Pinpoint the cell where the given text exists, returning its (X, Y) midpoint coordinate. 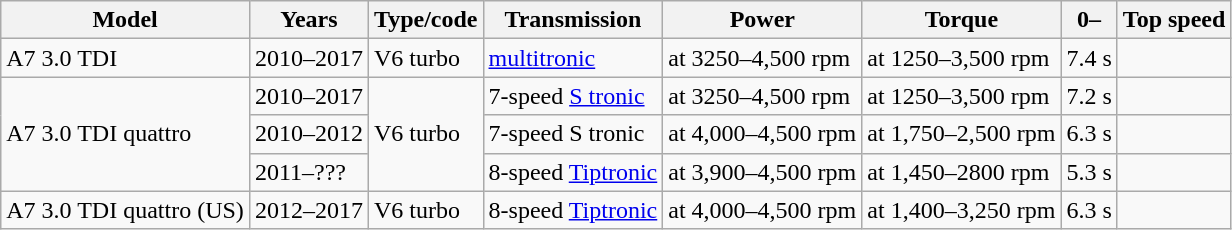
Type/code (426, 20)
A7 3.0 TDI quattro (US) (126, 210)
at 1,400–3,250 rpm (962, 210)
Top speed (1174, 20)
7.2 s (1089, 96)
Torque (962, 20)
A7 3.0 TDI (126, 58)
Power (762, 20)
2011–??? (308, 172)
multitronic (573, 58)
5.3 s (1089, 172)
0– (1089, 20)
A7 3.0 TDI quattro (126, 134)
2012–2017 (308, 210)
at 3,900–4,500 rpm (762, 172)
Transmission (573, 20)
2010–2012 (308, 134)
at 1,450–2800 rpm (962, 172)
at 1,750–2,500 rpm (962, 134)
Years (308, 20)
Model (126, 20)
7.4 s (1089, 58)
